Output the (X, Y) coordinate of the center of the cell containing the given text.  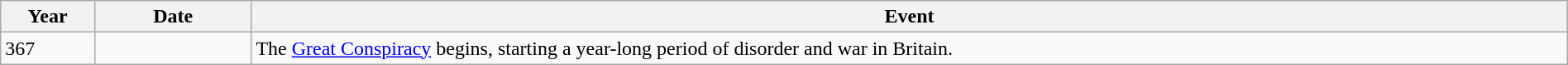
The Great Conspiracy begins, starting a year-long period of disorder and war in Britain. (910, 48)
367 (48, 48)
Year (48, 17)
Date (172, 17)
Event (910, 17)
